Scan for the cell matching the given text and deliver its (X, Y) coordinate at center. 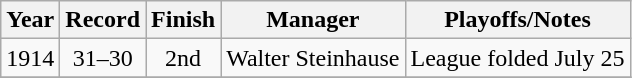
League folded July 25 (518, 58)
Playoffs/Notes (518, 20)
Manager (313, 20)
Walter Steinhause (313, 58)
1914 (30, 58)
Finish (184, 20)
Year (30, 20)
2nd (184, 58)
31–30 (103, 58)
Record (103, 20)
